Search for the cell housing the specified text and yield its [X, Y] center coordinate. 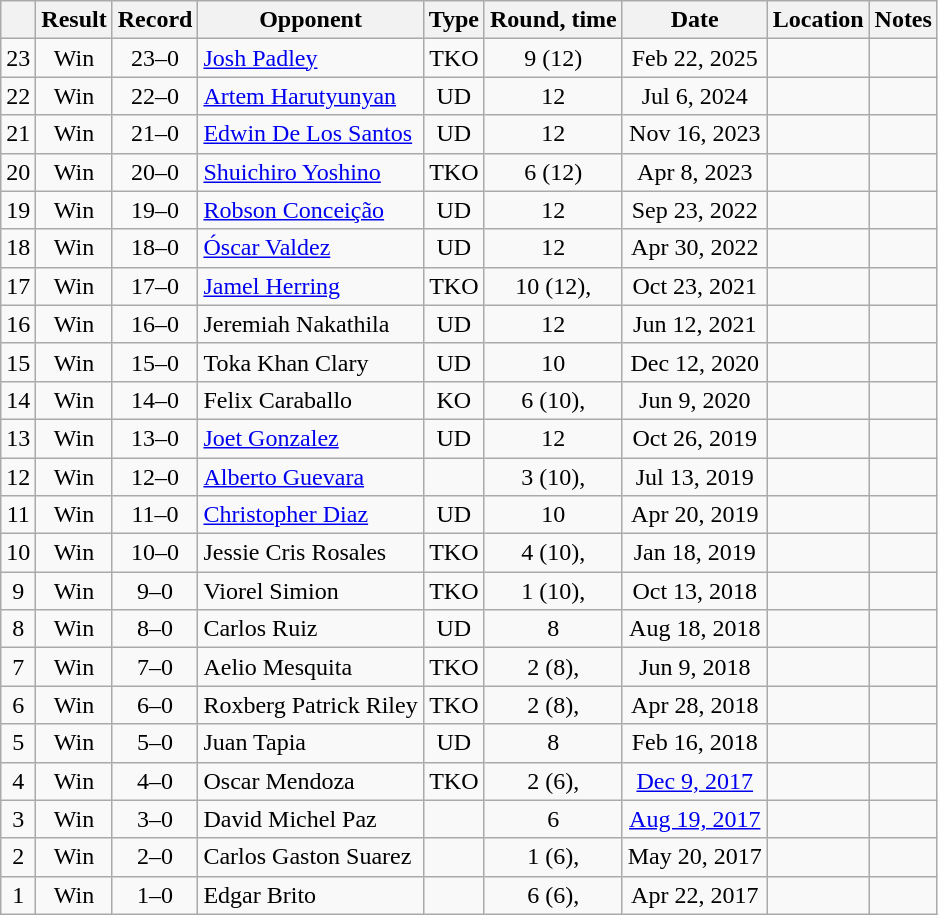
9 (12) [553, 58]
15–0 [155, 362]
4 (10), [553, 553]
13 [18, 438]
Jun 12, 2021 [694, 324]
6 (12) [553, 172]
22 [18, 96]
2 (6), [553, 781]
Toka Khan Clary [310, 362]
Juan Tapia [310, 743]
Record [155, 20]
Robson Conceição [310, 210]
21 [18, 134]
5 [18, 743]
Dec 9, 2017 [694, 781]
18–0 [155, 248]
21–0 [155, 134]
Oct 13, 2018 [694, 591]
Apr 22, 2017 [694, 895]
Jul 13, 2019 [694, 477]
Apr 30, 2022 [694, 248]
Edwin De Los Santos [310, 134]
20–0 [155, 172]
Oct 23, 2021 [694, 286]
Sep 23, 2022 [694, 210]
Jun 9, 2020 [694, 400]
Jan 18, 2019 [694, 553]
Carlos Ruiz [310, 629]
13–0 [155, 438]
11–0 [155, 515]
12–0 [155, 477]
14 [18, 400]
20 [18, 172]
7 [18, 667]
19–0 [155, 210]
17–0 [155, 286]
Location [818, 20]
KO [454, 400]
10 (12), [553, 286]
11 [18, 515]
8–0 [155, 629]
Josh Padley [310, 58]
Result [74, 20]
Jessie Cris Rosales [310, 553]
5–0 [155, 743]
3 [18, 819]
Date [694, 20]
Carlos Gaston Suarez [310, 857]
Notes [903, 20]
6–0 [155, 705]
Nov 16, 2023 [694, 134]
16–0 [155, 324]
9 [18, 591]
18 [18, 248]
David Michel Paz [310, 819]
6 (6), [553, 895]
17 [18, 286]
6 (10), [553, 400]
Oct 26, 2019 [694, 438]
1–0 [155, 895]
1 (6), [553, 857]
23 [18, 58]
Óscar Valdez [310, 248]
23–0 [155, 58]
Felix Caraballo [310, 400]
Opponent [310, 20]
Viorel Simion [310, 591]
22–0 [155, 96]
Artem Harutyunyan [310, 96]
Joet Gonzalez [310, 438]
7–0 [155, 667]
Apr 8, 2023 [694, 172]
14–0 [155, 400]
2–0 [155, 857]
4–0 [155, 781]
Feb 16, 2018 [694, 743]
Jun 9, 2018 [694, 667]
Christopher Diaz [310, 515]
1 [18, 895]
19 [18, 210]
Roxberg Patrick Riley [310, 705]
Round, time [553, 20]
Feb 22, 2025 [694, 58]
15 [18, 362]
Apr 20, 2019 [694, 515]
10–0 [155, 553]
1 (10), [553, 591]
Dec 12, 2020 [694, 362]
Aug 18, 2018 [694, 629]
Jamel Herring [310, 286]
Apr 28, 2018 [694, 705]
Jul 6, 2024 [694, 96]
Shuichiro Yoshino [310, 172]
Aelio Mesquita [310, 667]
Type [454, 20]
2 [18, 857]
Oscar Mendoza [310, 781]
Aug 19, 2017 [694, 819]
16 [18, 324]
Jeremiah Nakathila [310, 324]
4 [18, 781]
3–0 [155, 819]
Edgar Brito [310, 895]
May 20, 2017 [694, 857]
9–0 [155, 591]
3 (10), [553, 477]
Alberto Guevara [310, 477]
